For the text-containing cell, return its midpoint in [x, y] coordinate format. 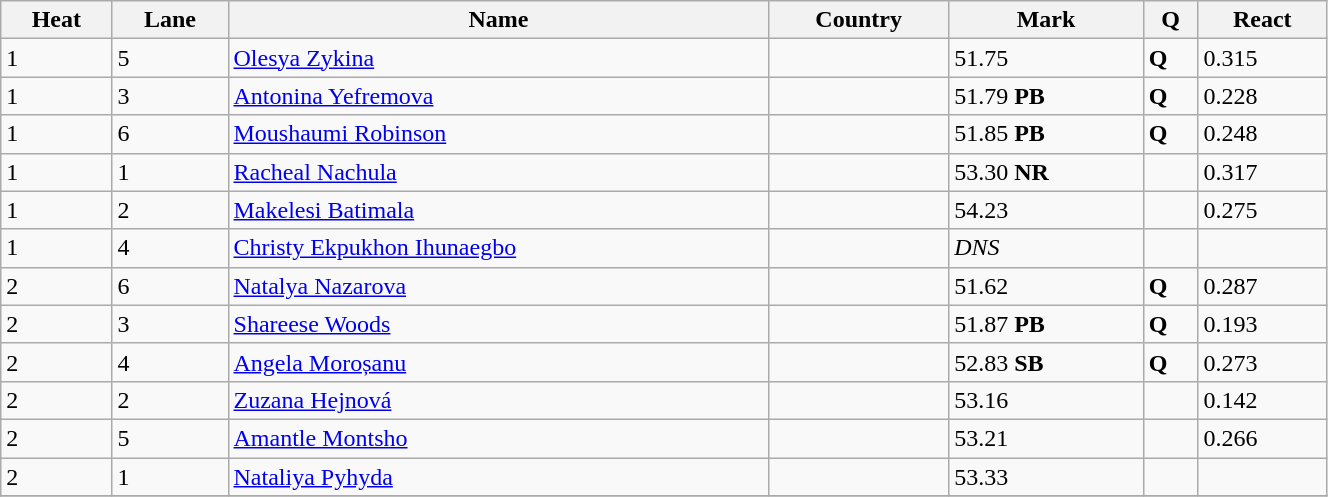
54.23 [1046, 210]
Christy Ekpukhon Ihunaegbo [498, 248]
Natalya Nazarova [498, 286]
0.142 [1262, 400]
51.85 PB [1046, 134]
53.33 [1046, 477]
53.30 NR [1046, 172]
Country [859, 20]
0.193 [1262, 324]
0.273 [1262, 362]
Heat [56, 20]
0.287 [1262, 286]
51.62 [1046, 286]
DNS [1046, 248]
Zuzana Hejnová [498, 400]
Olesya Zykina [498, 58]
0.315 [1262, 58]
Name [498, 20]
Angela Moroșanu [498, 362]
Nataliya Pyhyda [498, 477]
0.317 [1262, 172]
Amantle Montsho [498, 438]
0.248 [1262, 134]
Lane [170, 20]
53.21 [1046, 438]
0.275 [1262, 210]
Makelesi Batimala [498, 210]
52.83 SB [1046, 362]
Moushaumi Robinson [498, 134]
51.87 PB [1046, 324]
Antonina Yefremova [498, 96]
53.16 [1046, 400]
51.75 [1046, 58]
Racheal Nachula [498, 172]
51.79 PB [1046, 96]
Mark [1046, 20]
0.228 [1262, 96]
Shareese Woods [498, 324]
React [1262, 20]
0.266 [1262, 438]
